Capture the cell that displays the provided text and extract its [x, y] central coordinate. 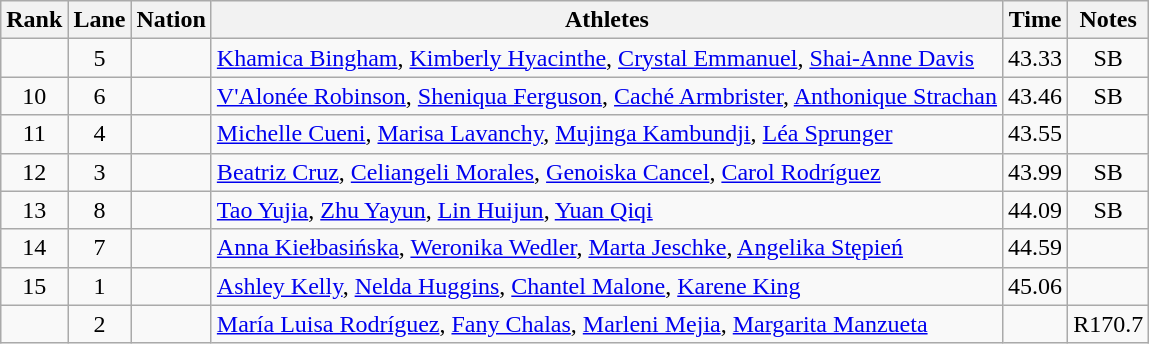
Rank [34, 20]
Anna Kiełbasińska, Weronika Wedler, Marta Jeschke, Angelika Stępień [606, 248]
43.46 [1036, 96]
10 [34, 96]
Khamica Bingham, Kimberly Hyacinthe, Crystal Emmanuel, Shai-Anne Davis [606, 58]
R170.7 [1108, 324]
13 [34, 210]
Notes [1108, 20]
Lane [100, 20]
11 [34, 134]
45.06 [1036, 286]
Beatriz Cruz, Celiangeli Morales, Genoiska Cancel, Carol Rodríguez [606, 172]
15 [34, 286]
6 [100, 96]
12 [34, 172]
5 [100, 58]
4 [100, 134]
43.55 [1036, 134]
8 [100, 210]
Michelle Cueni, Marisa Lavanchy, Mujinga Kambundji, Léa Sprunger [606, 134]
44.59 [1036, 248]
Tao Yujia, Zhu Yayun, Lin Huijun, Yuan Qiqi [606, 210]
43.99 [1036, 172]
1 [100, 286]
43.33 [1036, 58]
44.09 [1036, 210]
María Luisa Rodríguez, Fany Chalas, Marleni Mejia, Margarita Manzueta [606, 324]
7 [100, 248]
14 [34, 248]
3 [100, 172]
Time [1036, 20]
Nation [171, 20]
Ashley Kelly, Nelda Huggins, Chantel Malone, Karene King [606, 286]
V'Alonée Robinson, Sheniqua Ferguson, Caché Armbrister, Anthonique Strachan [606, 96]
2 [100, 324]
Athletes [606, 20]
